Find where the given text appears and provide that cell's center as [x, y] coordinate. 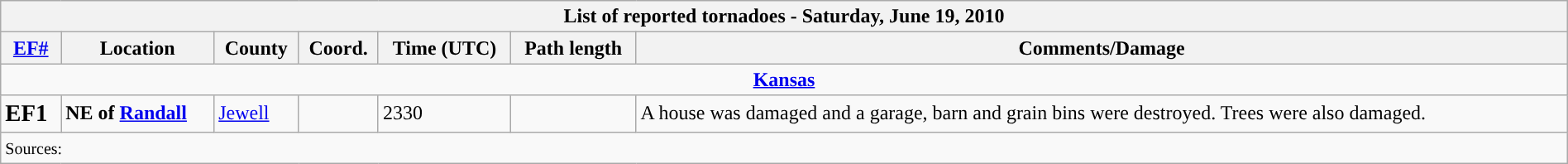
Comments/Damage [1102, 48]
A house was damaged and a garage, barn and grain bins were destroyed. Trees were also damaged. [1102, 113]
EF# [31, 48]
Coord. [339, 48]
Kansas [784, 80]
Sources: [784, 147]
NE of Randall [137, 113]
Location [137, 48]
Path length [574, 48]
Time (UTC) [444, 48]
2330 [444, 113]
County [256, 48]
List of reported tornadoes - Saturday, June 19, 2010 [784, 17]
EF1 [31, 113]
Jewell [256, 113]
